Scan for the cell matching the given text and deliver its [X, Y] coordinate at center. 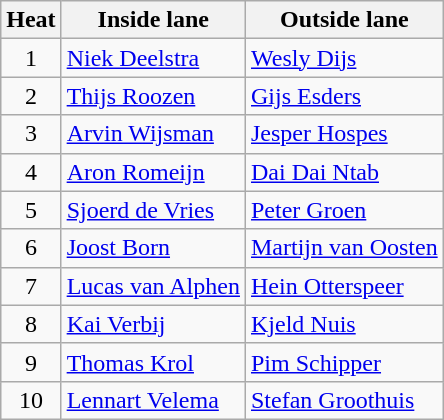
Sjoerd de Vries [153, 210]
Peter Groen [344, 210]
8 [31, 324]
Stefan Groothuis [344, 400]
4 [31, 172]
Pim Schipper [344, 362]
3 [31, 134]
6 [31, 248]
2 [31, 96]
Thomas Krol [153, 362]
Niek Deelstra [153, 58]
7 [31, 286]
Heat [31, 20]
Wesly Dijs [344, 58]
5 [31, 210]
Inside lane [153, 20]
Arvin Wijsman [153, 134]
9 [31, 362]
1 [31, 58]
Outside lane [344, 20]
Thijs Roozen [153, 96]
Lennart Velema [153, 400]
Dai Dai Ntab [344, 172]
Aron Romeijn [153, 172]
Kai Verbij [153, 324]
Lucas van Alphen [153, 286]
Joost Born [153, 248]
Kjeld Nuis [344, 324]
Martijn van Oosten [344, 248]
Jesper Hospes [344, 134]
Gijs Esders [344, 96]
10 [31, 400]
Hein Otterspeer [344, 286]
